Return (X, Y) of the center of cell containing provided text 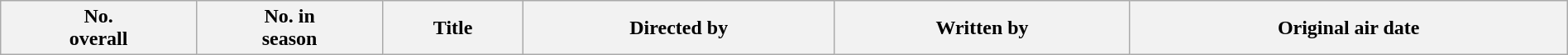
No.overall (99, 28)
Title (453, 28)
Original air date (1348, 28)
No. inseason (289, 28)
Written by (982, 28)
Directed by (678, 28)
